Search for the cell housing the specified text and yield its [X, Y] center coordinate. 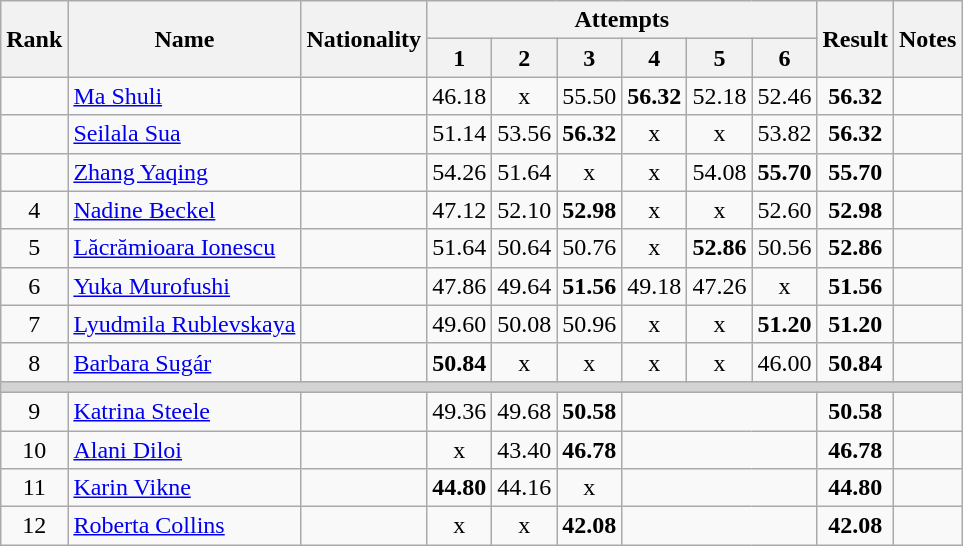
Result [855, 39]
Nadine Beckel [184, 210]
11 [34, 488]
Rank [34, 39]
Karin Vikne [184, 488]
51.14 [460, 134]
47.12 [460, 210]
47.86 [460, 286]
44.16 [524, 488]
Seilala Sua [184, 134]
50.56 [784, 248]
49.60 [460, 324]
47.26 [720, 286]
53.56 [524, 134]
50.76 [590, 248]
2 [524, 58]
1 [460, 58]
43.40 [524, 449]
Barbara Sugár [184, 362]
52.10 [524, 210]
52.18 [720, 96]
10 [34, 449]
50.64 [524, 248]
8 [34, 362]
50.96 [590, 324]
52.60 [784, 210]
49.68 [524, 411]
Notes [927, 39]
Katrina Steele [184, 411]
49.36 [460, 411]
53.82 [784, 134]
49.18 [654, 286]
Ma Shuli [184, 96]
Attempts [622, 20]
Zhang Yaqing [184, 172]
Nationality [364, 39]
3 [590, 58]
7 [34, 324]
Alani Diloi [184, 449]
Lăcrămioara Ionescu [184, 248]
Lyudmila Rublevskaya [184, 324]
46.18 [460, 96]
54.08 [720, 172]
Name [184, 39]
54.26 [460, 172]
52.46 [784, 96]
Roberta Collins [184, 526]
50.08 [524, 324]
12 [34, 526]
Yuka Murofushi [184, 286]
9 [34, 411]
46.00 [784, 362]
49.64 [524, 286]
55.50 [590, 96]
